Output the (X, Y) coordinate of the center of the cell containing the given text.  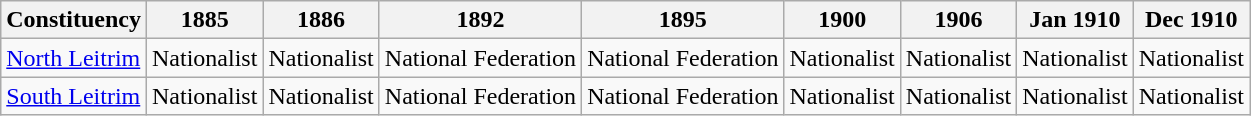
1885 (204, 20)
1906 (958, 20)
1886 (321, 20)
1900 (842, 20)
South Leitrim (74, 96)
1892 (480, 20)
Dec 1910 (1191, 20)
Constituency (74, 20)
1895 (683, 20)
North Leitrim (74, 58)
Jan 1910 (1075, 20)
